Detect which cell encompasses the target text, then output its (x, y) center coordinate. 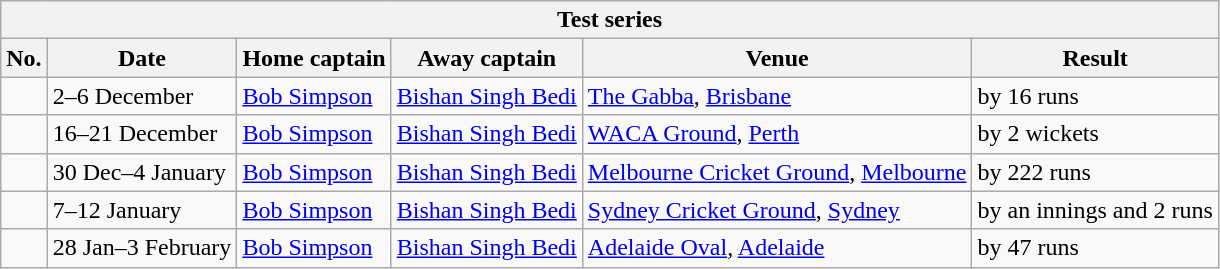
30 Dec–4 January (142, 172)
Date (142, 58)
Away captain (486, 58)
by an innings and 2 runs (1095, 210)
by 222 runs (1095, 172)
WACA Ground, Perth (777, 134)
by 16 runs (1095, 96)
by 47 runs (1095, 248)
7–12 January (142, 210)
Sydney Cricket Ground, Sydney (777, 210)
Result (1095, 58)
16–21 December (142, 134)
Home captain (314, 58)
Melbourne Cricket Ground, Melbourne (777, 172)
2–6 December (142, 96)
by 2 wickets (1095, 134)
No. (24, 58)
Test series (610, 20)
28 Jan–3 February (142, 248)
Adelaide Oval, Adelaide (777, 248)
Venue (777, 58)
The Gabba, Brisbane (777, 96)
